Find where the given text appears and provide that cell's center as [x, y] coordinate. 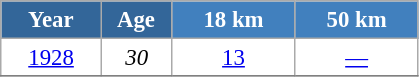
Year [52, 20]
30 [136, 58]
50 km [356, 20]
Age [136, 20]
1928 [52, 58]
18 km [234, 20]
13 [234, 58]
— [356, 58]
